Capture the cell that displays the provided text and extract its (X, Y) central coordinate. 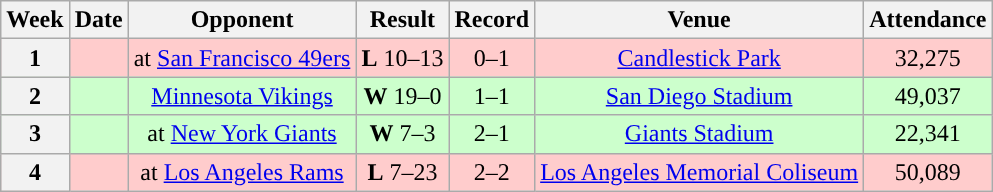
1–1 (492, 96)
W 19–0 (402, 96)
Opponent (242, 20)
at New York Giants (242, 134)
at San Francisco 49ers (242, 58)
3 (35, 134)
L 7–23 (402, 172)
Los Angeles Memorial Coliseum (700, 172)
W 7–3 (402, 134)
L 10–13 (402, 58)
50,089 (928, 172)
2 (35, 96)
Giants Stadium (700, 134)
Result (402, 20)
22,341 (928, 134)
2–1 (492, 134)
49,037 (928, 96)
Attendance (928, 20)
0–1 (492, 58)
at Los Angeles Rams (242, 172)
Week (35, 20)
Date (98, 20)
Venue (700, 20)
32,275 (928, 58)
4 (35, 172)
San Diego Stadium (700, 96)
Record (492, 20)
Minnesota Vikings (242, 96)
2–2 (492, 172)
Candlestick Park (700, 58)
1 (35, 58)
